Identify which cell holds the provided text, then report its [x, y] central coordinate. 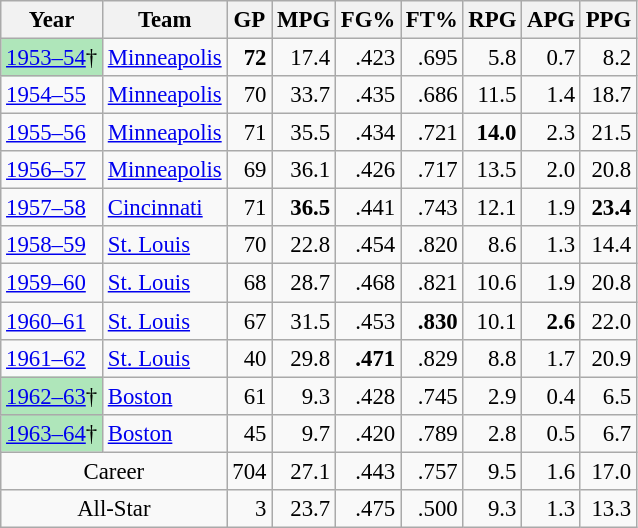
13.3 [608, 509]
18.7 [608, 95]
.820 [432, 245]
67 [250, 321]
.789 [432, 433]
Career [114, 471]
1963–64† [52, 433]
.721 [432, 133]
1961–62 [52, 358]
.454 [368, 245]
FG% [368, 20]
13.5 [492, 170]
35.5 [304, 133]
22.8 [304, 245]
8.2 [608, 58]
.420 [368, 433]
12.1 [492, 208]
6.7 [608, 433]
22.0 [608, 321]
23.4 [608, 208]
1959–60 [52, 283]
1.4 [552, 95]
.426 [368, 170]
1958–59 [52, 245]
Team [164, 20]
5.8 [492, 58]
6.5 [608, 396]
27.1 [304, 471]
33.7 [304, 95]
40 [250, 358]
Year [52, 20]
3 [250, 509]
10.6 [492, 283]
10.1 [492, 321]
All-Star [114, 509]
29.8 [304, 358]
PPG [608, 20]
.686 [432, 95]
1953–54† [52, 58]
.435 [368, 95]
9.7 [304, 433]
FT% [432, 20]
0.4 [552, 396]
17.4 [304, 58]
23.7 [304, 509]
.453 [368, 321]
36.1 [304, 170]
GP [250, 20]
.441 [368, 208]
1955–56 [52, 133]
.743 [432, 208]
0.7 [552, 58]
2.3 [552, 133]
.423 [368, 58]
1960–61 [52, 321]
1954–55 [52, 95]
.717 [432, 170]
8.8 [492, 358]
1.7 [552, 358]
.757 [432, 471]
9.5 [492, 471]
69 [250, 170]
72 [250, 58]
2.8 [492, 433]
28.7 [304, 283]
1957–58 [52, 208]
.471 [368, 358]
.443 [368, 471]
8.6 [492, 245]
61 [250, 396]
11.5 [492, 95]
68 [250, 283]
.829 [432, 358]
1.6 [552, 471]
1956–57 [52, 170]
20.9 [608, 358]
.500 [432, 509]
.821 [432, 283]
36.5 [304, 208]
RPG [492, 20]
2.0 [552, 170]
17.0 [608, 471]
.745 [432, 396]
APG [552, 20]
21.5 [608, 133]
1962–63† [52, 396]
Cincinnati [164, 208]
31.5 [304, 321]
.830 [432, 321]
.695 [432, 58]
MPG [304, 20]
0.5 [552, 433]
14.4 [608, 245]
.434 [368, 133]
.475 [368, 509]
.428 [368, 396]
2.6 [552, 321]
2.9 [492, 396]
704 [250, 471]
.468 [368, 283]
14.0 [492, 133]
45 [250, 433]
